Scan for the cell matching the given text and deliver its (X, Y) coordinate at center. 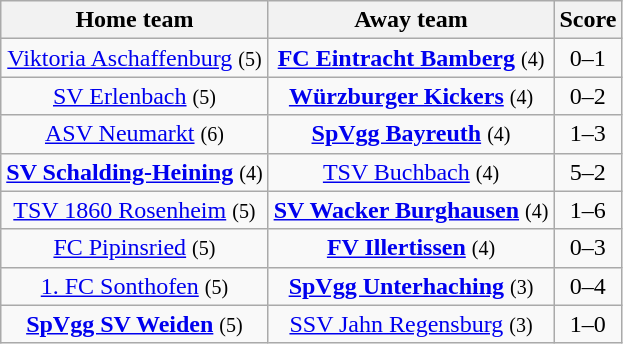
TSV 1860 Rosenheim (5) (134, 210)
0–4 (588, 286)
0–2 (588, 96)
SpVgg Unterhaching (3) (411, 286)
FC Eintracht Bamberg (4) (411, 58)
Home team (134, 20)
Viktoria Aschaffenburg (5) (134, 58)
TSV Buchbach (4) (411, 172)
5–2 (588, 172)
Away team (411, 20)
SV Erlenbach (5) (134, 96)
0–3 (588, 248)
ASV Neumarkt (6) (134, 134)
SpVgg Bayreuth (4) (411, 134)
Würzburger Kickers (4) (411, 96)
0–1 (588, 58)
SV Wacker Burghausen (4) (411, 210)
FV Illertissen (4) (411, 248)
1. FC Sonthofen (5) (134, 286)
1–6 (588, 210)
SSV Jahn Regensburg (3) (411, 324)
Score (588, 20)
FC Pipinsried (5) (134, 248)
1–3 (588, 134)
1–0 (588, 324)
SV Schalding-Heining (4) (134, 172)
SpVgg SV Weiden (5) (134, 324)
